Return the [X, Y] coordinate for the center point of the cell that contains the specified text.  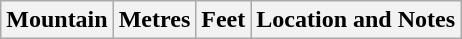
Mountain [57, 20]
Metres [154, 20]
Feet [224, 20]
Location and Notes [356, 20]
